Capture the cell that displays the provided text and extract its [X, Y] central coordinate. 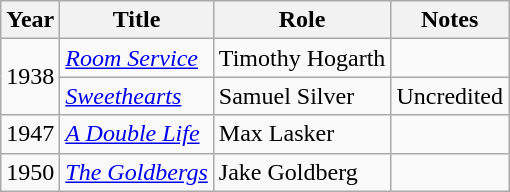
Year [30, 20]
Max Lasker [302, 134]
Timothy Hogarth [302, 58]
The Goldbergs [137, 172]
1950 [30, 172]
Samuel Silver [302, 96]
A Double Life [137, 134]
Title [137, 20]
Notes [450, 20]
Role [302, 20]
1947 [30, 134]
Room Service [137, 58]
Jake Goldberg [302, 172]
Sweethearts [137, 96]
Uncredited [450, 96]
1938 [30, 77]
